Identify which cell holds the provided text, then report its (x, y) central coordinate. 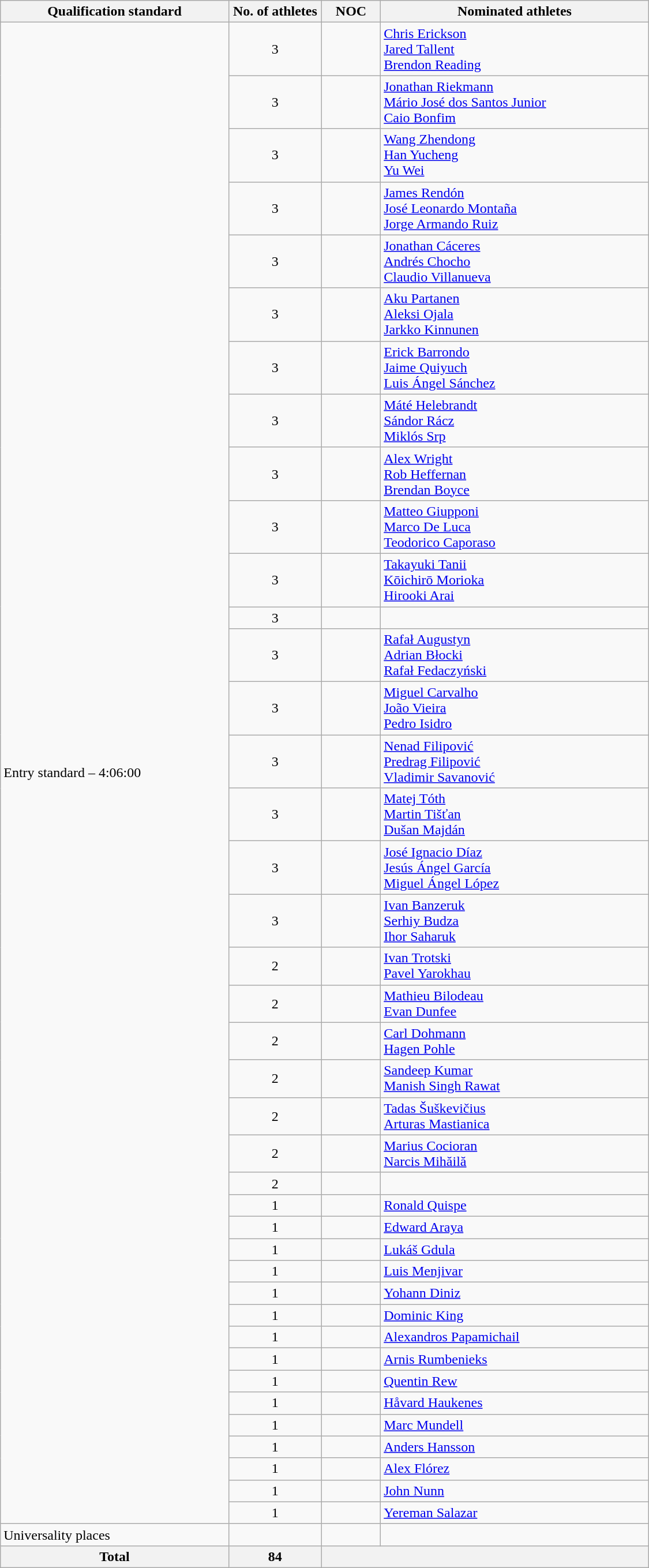
Chris EricksonJared TallentBrendon Reading (515, 49)
Marc Mundell (515, 1425)
Nominated athletes (515, 12)
Marius CocioranNarcis Mihăilă (515, 1154)
Lukáš Gdula (515, 1249)
Ivan BanzerukSerhiy BudzaIhor Saharuk (515, 921)
Alex Flórez (515, 1469)
Yereman Salazar (515, 1513)
Total (115, 1556)
No. of athletes (275, 12)
Miguel CarvalhoJoão Vieira Pedro Isidro (515, 708)
Alexandros Papamichail (515, 1337)
Rafał AugustynAdrian BłockiRafał Fedaczyński (515, 655)
Wang ZhendongHan YuchengYu Wei (515, 155)
Aku PartanenAleksi OjalaJarkko Kinnunen (515, 314)
Matteo GiupponiMarco De LucaTeodorico Caporaso (515, 527)
Takayuki TaniiKōichirō MoriokaHirooki Arai (515, 580)
José Ignacio DíazJesús Ángel GarcíaMiguel Ángel López (515, 868)
Universality places (115, 1535)
Arnis Rumbenieks (515, 1359)
Nenad FilipovićPredrag FilipovićVladimir Savanović (515, 762)
James RendónJosé Leonardo MontañaJorge Armando Ruiz (515, 208)
Luis Menjivar (515, 1271)
Dominic King (515, 1315)
Ronald Quispe (515, 1205)
Máté HelebrandtSándor RáczMiklós Srp (515, 421)
Yohann Diniz (515, 1293)
John Nunn (515, 1491)
Tadas ŠuškevičiusArturas Mastianica (515, 1116)
84 (275, 1556)
Entry standard – 4:06:00 (115, 773)
Anders Hansson (515, 1447)
Jonathan RiekmannMário José dos Santos JuniorCaio Bonfim (515, 102)
Sandeep KumarManish Singh Rawat (515, 1079)
Håvard Haukenes (515, 1403)
Matej TóthMartin TišťanDušan Majdán (515, 815)
Jonathan CáceresAndrés ChochoClaudio Villanueva (515, 261)
Carl DohmannHagen Pohle (515, 1041)
NOC (351, 12)
Alex WrightRob HeffernanBrendan Boyce (515, 474)
Erick BarrondoJaime QuiyuchLuis Ángel Sánchez (515, 367)
Mathieu BilodeauEvan Dunfee (515, 1004)
Quentin Rew (515, 1381)
Edward Araya (515, 1227)
Ivan TrotskiPavel Yarokhau (515, 966)
Qualification standard (115, 12)
